Pinpoint the cell where the given text exists, returning its [X, Y] midpoint coordinate. 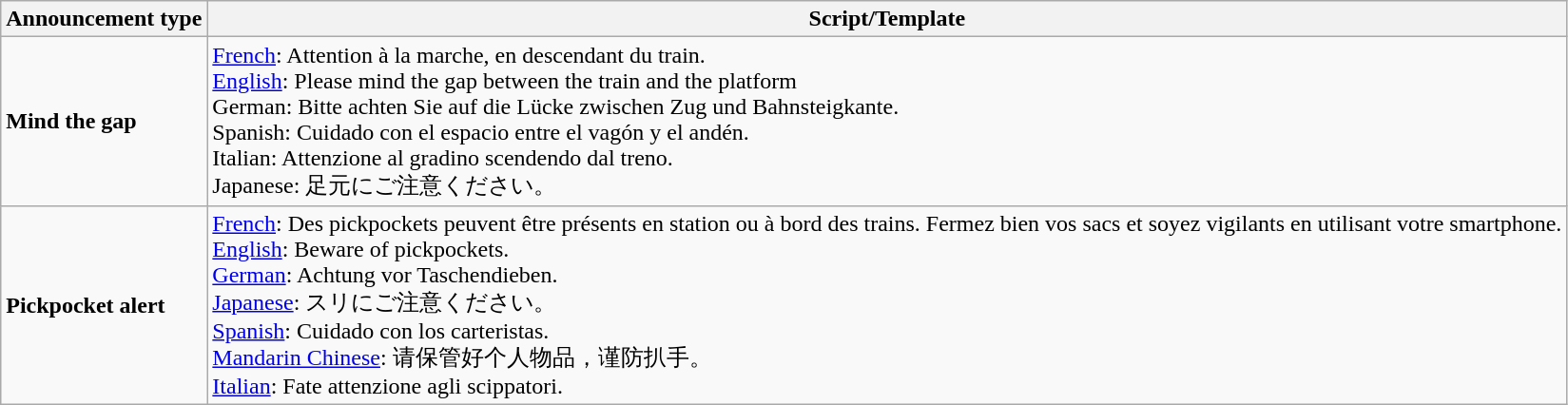
Mind the gap [105, 122]
Script/Template [887, 19]
Pickpocket alert [105, 304]
Announcement type [105, 19]
